Output the (x, y) coordinate of the center of the cell containing the given text.  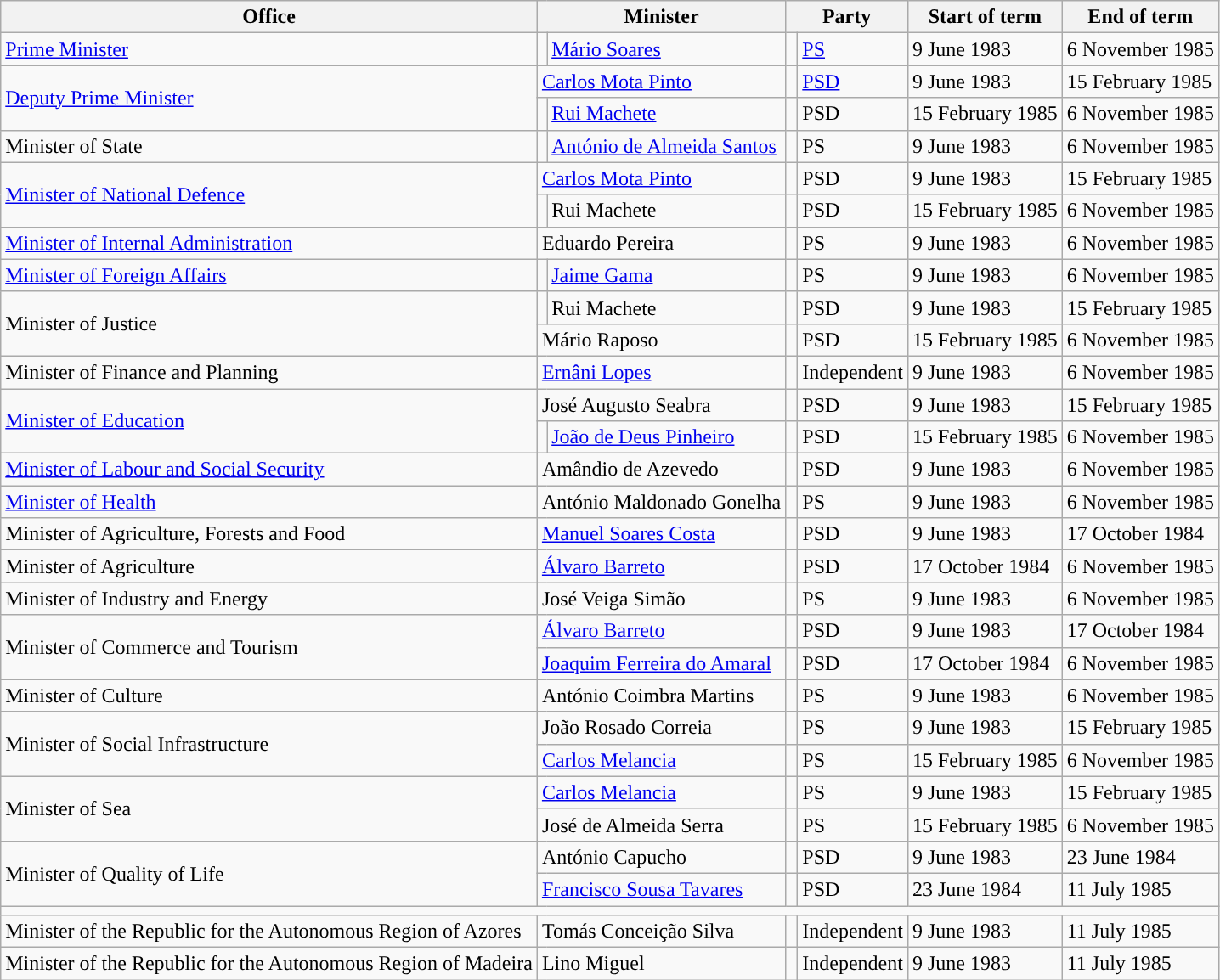
Minister of Commerce and Tourism (269, 647)
Minister of Agriculture (269, 566)
Amândio de Azevedo (661, 470)
Minister of Quality of Life (269, 873)
Minister of State (269, 146)
João de Deus Pinheiro (666, 437)
José Veiga Simão (661, 599)
Eduardo Pereira (661, 243)
Minister of Finance and Planning (269, 372)
Office (269, 17)
Minister of Internal Administration (269, 243)
José de Almeida Serra (661, 825)
Minister of Foreign Affairs (269, 275)
Minister of Agriculture, Forests and Food (269, 534)
Francisco Sousa Tavares (661, 889)
Minister of Culture (269, 696)
Minister of Health (269, 502)
António de Almeida Santos (666, 146)
Mário Soares (666, 49)
Minister of the Republic for the Autonomous Region of Madeira (269, 964)
Deputy Prime Minister (269, 98)
Minister of National Defence (269, 194)
Party (847, 17)
Minister of Justice (269, 324)
Minister of Industry and Energy (269, 599)
Minister of Social Infrastructure (269, 744)
Jaime Gama (666, 275)
Joaquim Ferreira do Amaral (661, 663)
Prime Minister (269, 49)
Ernâni Lopes (661, 372)
Minister of the Republic for the Autonomous Region of Azores (269, 932)
End of term (1140, 17)
Minister of Education (269, 421)
Minister (661, 17)
António Coimbra Martins (661, 696)
António Maldonado Gonelha (661, 502)
Lino Miguel (661, 964)
João Rosado Correia (661, 728)
Tomás Conceição Silva (661, 932)
Manuel Soares Costa (661, 534)
José Augusto Seabra (661, 405)
Mário Raposo (661, 340)
Minister of Labour and Social Security (269, 470)
António Capucho (661, 857)
Minister of Sea (269, 808)
Start of term (985, 17)
